Locate the cell with the specified text and output its (x, y) center coordinate. 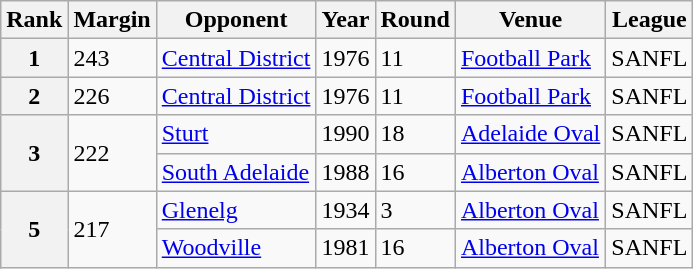
Adelaide Oval (530, 134)
226 (112, 96)
1 (34, 58)
1988 (346, 172)
1934 (346, 210)
18 (415, 134)
5 (34, 229)
Year (346, 20)
222 (112, 153)
Woodville (236, 248)
Venue (530, 20)
Opponent (236, 20)
1990 (346, 134)
Glenelg (236, 210)
2 (34, 96)
League (650, 20)
217 (112, 229)
1981 (346, 248)
Round (415, 20)
243 (112, 58)
South Adelaide (236, 172)
Sturt (236, 134)
Rank (34, 20)
Margin (112, 20)
